Pinpoint the cell where the given text exists, returning its [x, y] midpoint coordinate. 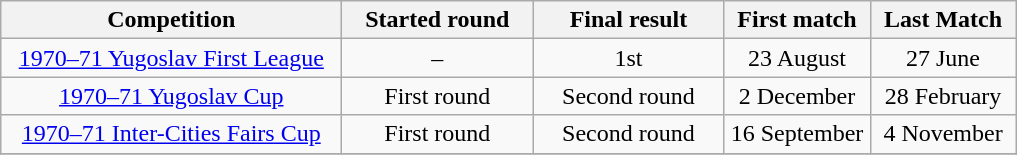
Final result [628, 20]
28 February [943, 96]
1970–71 Yugoslav Cup [172, 96]
1970–71 Inter-Cities Fairs Cup [172, 134]
Last Match [943, 20]
23 August [797, 58]
4 November [943, 134]
First match [797, 20]
16 September [797, 134]
Started round [438, 20]
1st [628, 58]
1970–71 Yugoslav First League [172, 58]
– [438, 58]
Competition [172, 20]
2 December [797, 96]
27 June [943, 58]
